Determine the (X, Y) coordinate at the center of the cell enclosing the given text.  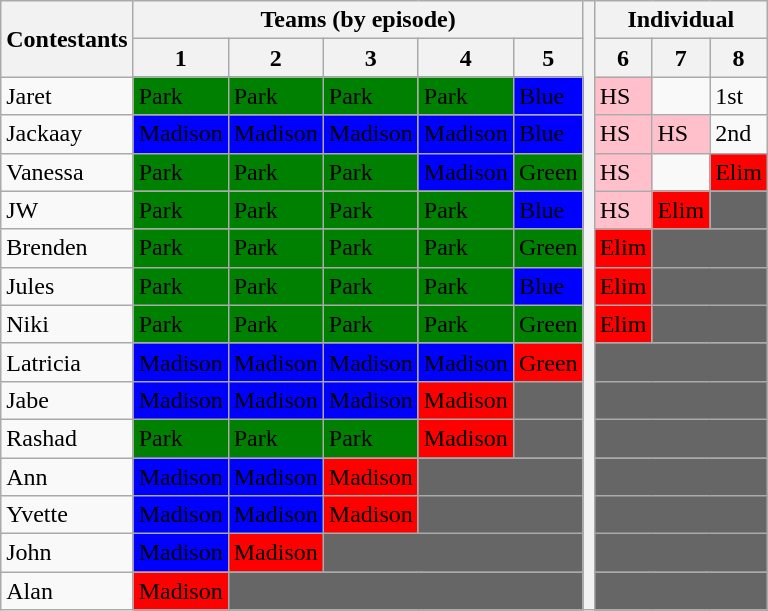
2nd (739, 134)
3 (370, 58)
1 (180, 58)
2 (276, 58)
Niki (67, 324)
Rashad (67, 438)
Jules (67, 286)
5 (548, 58)
7 (681, 58)
Alan (67, 591)
John (67, 553)
Yvette (67, 515)
Jaret (67, 96)
Individual (680, 20)
JW (67, 210)
Latricia (67, 362)
Jackaay (67, 134)
Brenden (67, 248)
1st (739, 96)
Teams (by episode) (358, 20)
Vanessa (67, 172)
8 (739, 58)
Jabe (67, 400)
6 (623, 58)
4 (466, 58)
Contestants (67, 39)
Ann (67, 477)
